Capture the cell that displays the provided text and extract its [x, y] central coordinate. 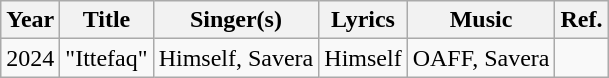
Year [30, 20]
Himself [363, 58]
Lyrics [363, 20]
"Ittefaq" [106, 58]
2024 [30, 58]
Ref. [582, 20]
OAFF, Savera [481, 58]
Title [106, 20]
Himself, Savera [236, 58]
Singer(s) [236, 20]
Music [481, 20]
